Detect which cell encompasses the target text, then output its [x, y] center coordinate. 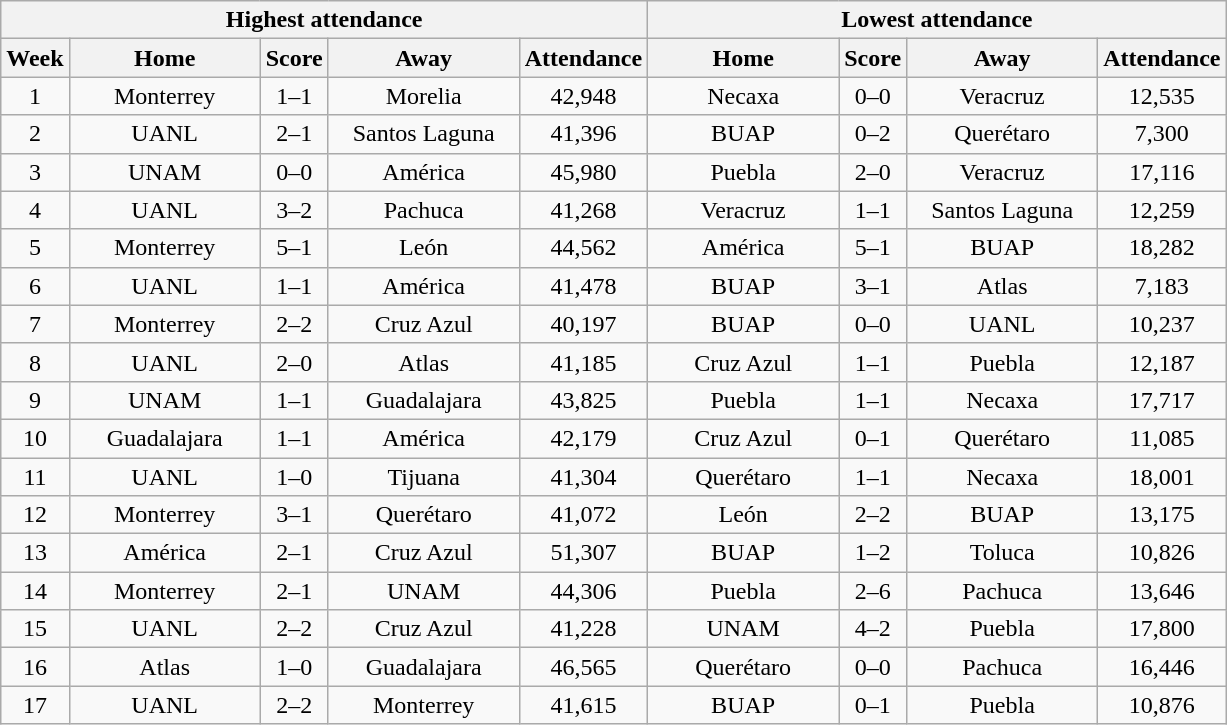
41,072 [583, 515]
Highest attendance [324, 20]
12,535 [1162, 96]
44,562 [583, 248]
2–6 [873, 591]
51,307 [583, 553]
16,446 [1162, 667]
11 [35, 477]
10,237 [1162, 324]
17,717 [1162, 400]
45,980 [583, 172]
2 [35, 134]
41,615 [583, 705]
12 [35, 515]
Week [35, 58]
16 [35, 667]
12,187 [1162, 362]
5 [35, 248]
41,268 [583, 210]
13,646 [1162, 591]
40,197 [583, 324]
41,396 [583, 134]
46,565 [583, 667]
44,306 [583, 591]
8 [35, 362]
10 [35, 438]
14 [35, 591]
3–2 [294, 210]
4 [35, 210]
17,116 [1162, 172]
18,001 [1162, 477]
18,282 [1162, 248]
13,175 [1162, 515]
17 [35, 705]
11,085 [1162, 438]
7 [35, 324]
6 [35, 286]
9 [35, 400]
15 [35, 629]
12,259 [1162, 210]
41,478 [583, 286]
4–2 [873, 629]
3 [35, 172]
10,826 [1162, 553]
41,228 [583, 629]
10,876 [1162, 705]
41,304 [583, 477]
7,183 [1162, 286]
Lowest attendance [937, 20]
Tijuana [424, 477]
43,825 [583, 400]
13 [35, 553]
42,179 [583, 438]
7,300 [1162, 134]
42,948 [583, 96]
Toluca [1002, 553]
0–2 [873, 134]
1 [35, 96]
1–2 [873, 553]
41,185 [583, 362]
Morelia [424, 96]
17,800 [1162, 629]
